Search for the cell housing the specified text and yield its (X, Y) center coordinate. 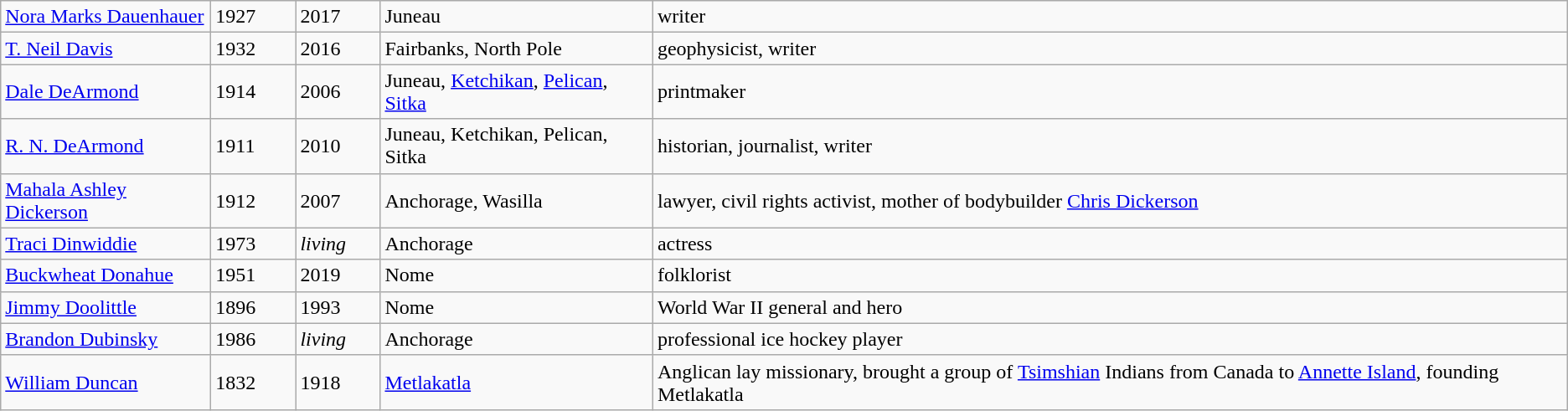
writer (1110, 17)
1914 (253, 92)
geophysicist, writer (1110, 49)
Metlakatla (517, 382)
2006 (338, 92)
professional ice hockey player (1110, 339)
1986 (253, 339)
2010 (338, 146)
Mahala Ashley Dickerson (106, 201)
William Duncan (106, 382)
Buckwheat Donahue (106, 275)
1927 (253, 17)
1951 (253, 275)
1918 (338, 382)
Anchorage, Wasilla (517, 201)
2007 (338, 201)
Traci Dinwiddie (106, 244)
1896 (253, 307)
Juneau (517, 17)
actress (1110, 244)
1912 (253, 201)
lawyer, civil rights activist, mother of bodybuilder Chris Dickerson (1110, 201)
T. Neil Davis (106, 49)
1911 (253, 146)
R. N. DeArmond (106, 146)
1993 (338, 307)
Nora Marks Dauenhauer (106, 17)
historian, journalist, writer (1110, 146)
Anglican lay missionary, brought a group of Tsimshian Indians from Canada to Annette Island, founding Metlakatla (1110, 382)
1832 (253, 382)
2019 (338, 275)
folklorist (1110, 275)
2016 (338, 49)
World War II general and hero (1110, 307)
1932 (253, 49)
Fairbanks, North Pole (517, 49)
Dale DeArmond (106, 92)
Brandon Dubinsky (106, 339)
Jimmy Doolittle (106, 307)
2017 (338, 17)
1973 (253, 244)
printmaker (1110, 92)
